Find where the given text appears and provide that cell's center as (x, y) coordinate. 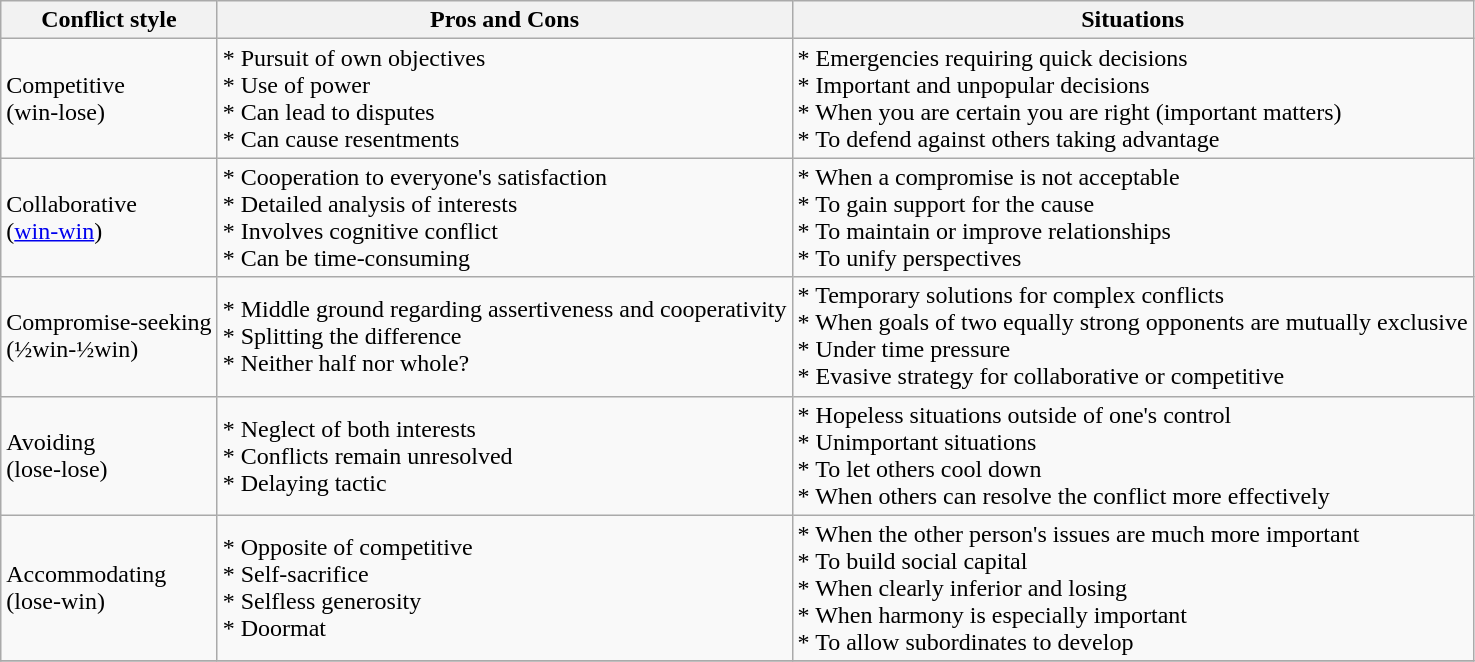
* Neglect of both interests* Conflicts remain unresolved* Delaying tactic (504, 456)
Avoiding(lose-lose) (109, 456)
* Middle ground regarding assertiveness and cooperativity* Splitting the difference* Neither half nor whole? (504, 336)
* Pursuit of own objectives* Use of power* Can lead to disputes* Can cause resentments (504, 98)
Collaborative(win-win) (109, 218)
* When a compromise is not acceptable* To gain support for the cause* To maintain or improve relationships* To unify perspectives (1132, 218)
Compromise-seeking(½win-½win) (109, 336)
Accommodating(lose-win) (109, 588)
Competitive(win-lose) (109, 98)
Conflict style (109, 20)
* Opposite of competitive* Self-sacrifice* Selfless generosity* Doormat (504, 588)
Pros and Cons (504, 20)
Situations (1132, 20)
* Cooperation to everyone's satisfaction* Detailed analysis of interests* Involves cognitive conflict* Can be time-consuming (504, 218)
